Capture the cell that displays the provided text and extract its (X, Y) central coordinate. 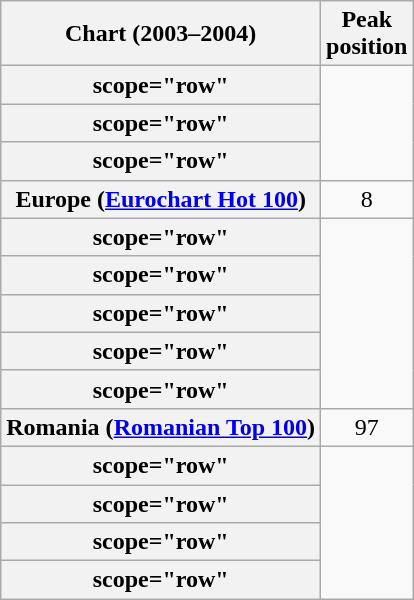
Europe (Eurochart Hot 100) (161, 199)
97 (367, 427)
8 (367, 199)
Romania (Romanian Top 100) (161, 427)
Peakposition (367, 34)
Chart (2003–2004) (161, 34)
